Capture the cell that displays the provided text and extract its (X, Y) central coordinate. 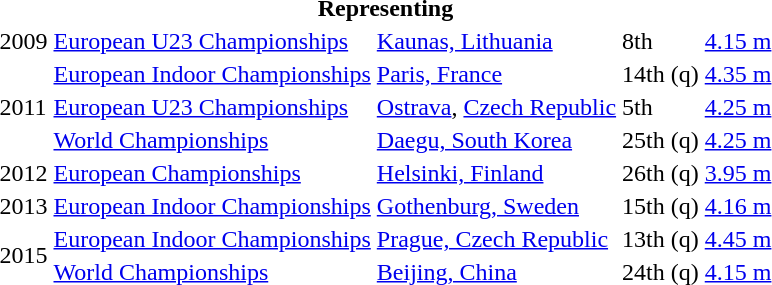
Helsinki, Finland (496, 173)
Ostrava, Czech Republic (496, 107)
European Championships (212, 173)
26th (q) (661, 173)
Daegu, South Korea (496, 140)
15th (q) (661, 206)
25th (q) (661, 140)
Paris, France (496, 74)
5th (661, 107)
13th (q) (661, 239)
Gothenburg, Sweden (496, 206)
World Championships (212, 140)
14th (q) (661, 74)
Prague, Czech Republic (496, 239)
8th (661, 41)
Kaunas, Lithuania (496, 41)
